Identify which cell holds the provided text, then report its [X, Y] central coordinate. 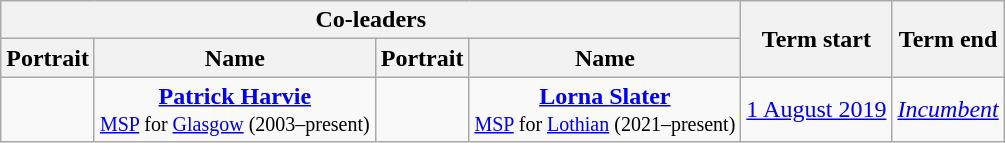
Term start [816, 39]
Term end [948, 39]
Co-leaders [371, 20]
Incumbent [948, 110]
1 August 2019 [816, 110]
Patrick HarvieMSP for Glasgow (2003–present) [234, 110]
Lorna SlaterMSP for Lothian (2021–present) [605, 110]
